Extract the [X, Y] coordinate from the center of the cell holding the provided text.  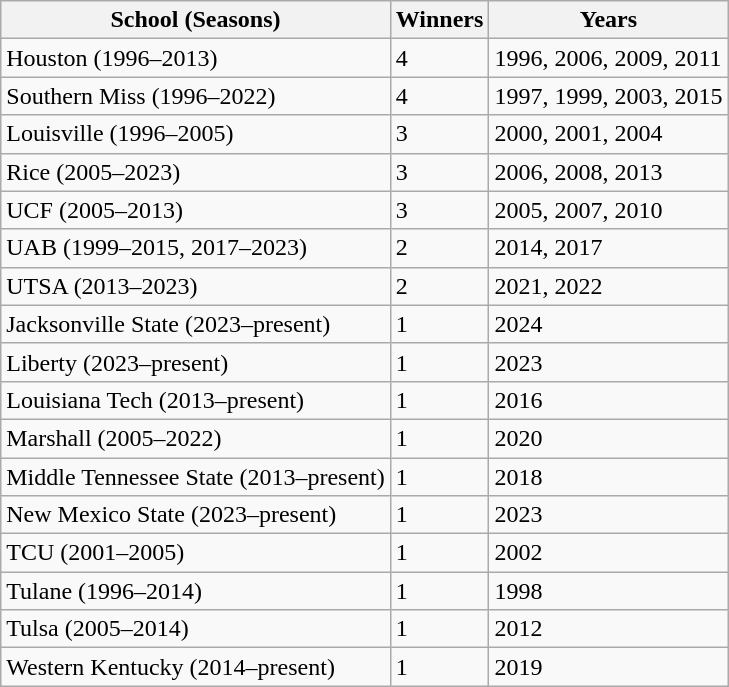
1996, 2006, 2009, 2011 [608, 58]
Middle Tennessee State (2013–present) [196, 477]
1997, 1999, 2003, 2015 [608, 96]
2006, 2008, 2013 [608, 172]
School (Seasons) [196, 20]
Western Kentucky (2014–present) [196, 667]
TCU (2001–2005) [196, 553]
UTSA (2013–2023) [196, 286]
2005, 2007, 2010 [608, 210]
2002 [608, 553]
Louisville (1996–2005) [196, 134]
Rice (2005–2023) [196, 172]
1998 [608, 591]
Marshall (2005–2022) [196, 438]
Tulane (1996–2014) [196, 591]
Liberty (2023–present) [196, 362]
2018 [608, 477]
Years [608, 20]
2021, 2022 [608, 286]
Tulsa (2005–2014) [196, 629]
New Mexico State (2023–present) [196, 515]
Southern Miss (1996–2022) [196, 96]
Houston (1996–2013) [196, 58]
2024 [608, 324]
2016 [608, 400]
Winners [440, 20]
2014, 2017 [608, 248]
Jacksonville State (2023–present) [196, 324]
2020 [608, 438]
UCF (2005–2013) [196, 210]
2012 [608, 629]
Louisiana Tech (2013–present) [196, 400]
UAB (1999–2015, 2017–2023) [196, 248]
2019 [608, 667]
2000, 2001, 2004 [608, 134]
